Detect which cell encompasses the target text, then output its [x, y] center coordinate. 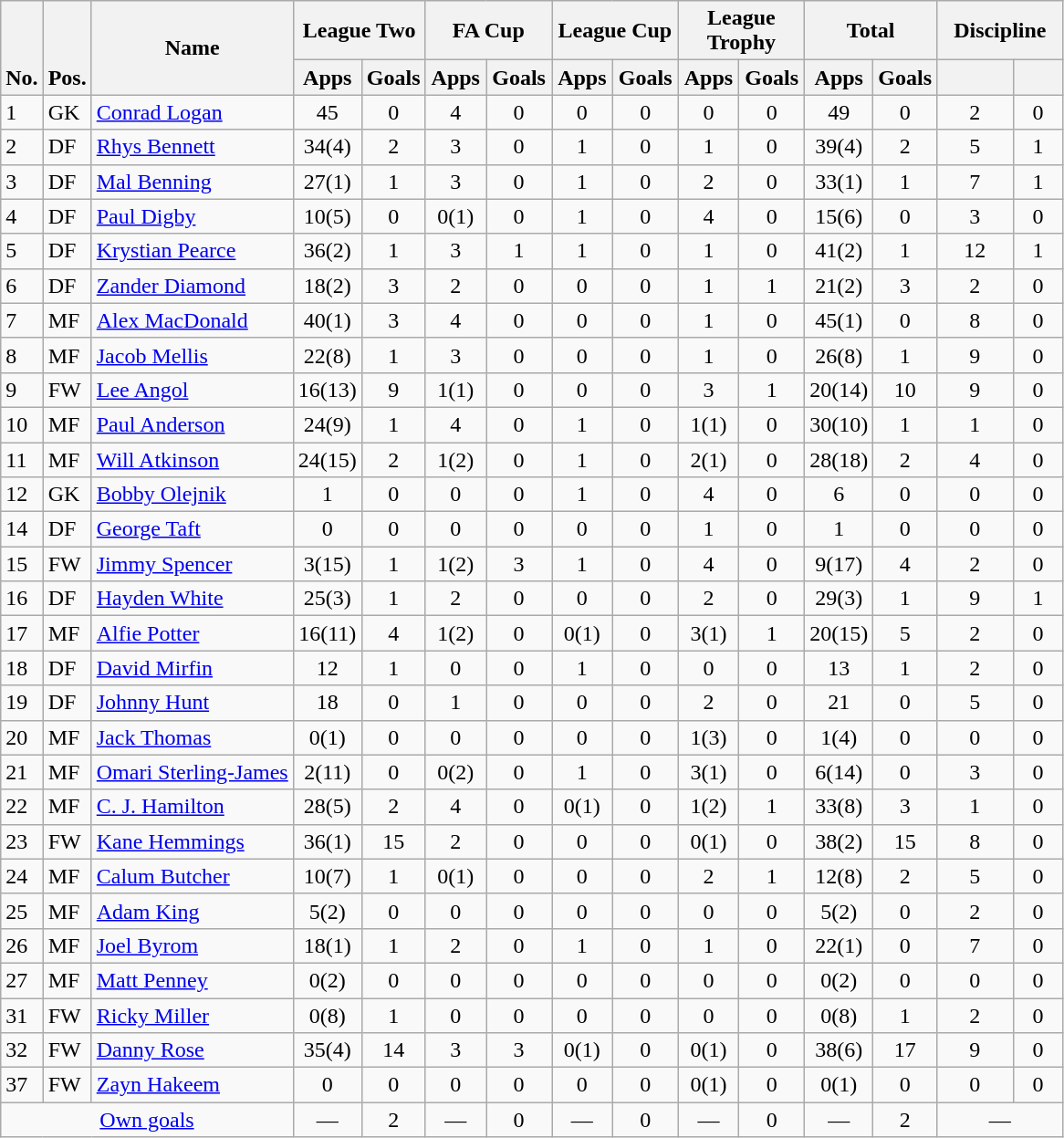
34(4) [327, 147]
38(6) [840, 1050]
Bobby Olejnik [192, 495]
27 [22, 980]
16 [22, 599]
40(1) [327, 320]
Matt Penney [192, 980]
30(10) [840, 424]
45(1) [840, 320]
Rhys Bennett [192, 147]
Calum Butcher [192, 876]
Pos. [68, 47]
Omari Sterling-James [192, 772]
33(8) [840, 807]
49 [840, 112]
Paul Anderson [192, 424]
38(2) [840, 841]
15(6) [840, 216]
24(15) [327, 459]
11 [22, 459]
Danny Rose [192, 1050]
28(18) [840, 459]
18(2) [327, 286]
16(11) [327, 633]
31 [22, 1016]
Discipline [1000, 31]
Name [192, 47]
13 [840, 668]
10(7) [327, 876]
22(1) [840, 945]
33(1) [840, 182]
32 [22, 1050]
Jimmy Spencer [192, 564]
2(1) [708, 459]
37 [22, 1085]
24 [22, 876]
12(8) [840, 876]
36(1) [327, 841]
20(14) [840, 390]
29(3) [840, 599]
45 [327, 112]
27(1) [327, 182]
Alex MacDonald [192, 320]
23 [22, 841]
David Mirfin [192, 668]
26 [22, 945]
Zander Diamond [192, 286]
39(4) [840, 147]
Mal Benning [192, 182]
28(5) [327, 807]
Lee Angol [192, 390]
25 [22, 911]
19 [22, 703]
Conrad Logan [192, 112]
26(8) [840, 355]
25(3) [327, 599]
Joel Byrom [192, 945]
FA Cup [489, 31]
18(1) [327, 945]
Own goals [147, 1120]
3(15) [327, 564]
9(17) [840, 564]
6(14) [840, 772]
Hayden White [192, 599]
League Cup [615, 31]
Kane Hemmings [192, 841]
Jacob Mellis [192, 355]
Adam King [192, 911]
16(13) [327, 390]
C. J. Hamilton [192, 807]
2(11) [327, 772]
10(5) [327, 216]
1(3) [708, 737]
Alfie Potter [192, 633]
Johnny Hunt [192, 703]
Total [871, 31]
41(2) [840, 251]
22(8) [327, 355]
20 [22, 737]
Paul Digby [192, 216]
1(4) [840, 737]
Will Atkinson [192, 459]
24(9) [327, 424]
George Taft [192, 529]
36(2) [327, 251]
League Two [360, 31]
22 [22, 807]
League Trophy [741, 31]
Krystian Pearce [192, 251]
Ricky Miller [192, 1016]
Zayn Hakeem [192, 1085]
21(2) [840, 286]
No. [22, 47]
20(15) [840, 633]
Jack Thomas [192, 737]
35(4) [327, 1050]
